Identify which cell holds the provided text, then report its (x, y) central coordinate. 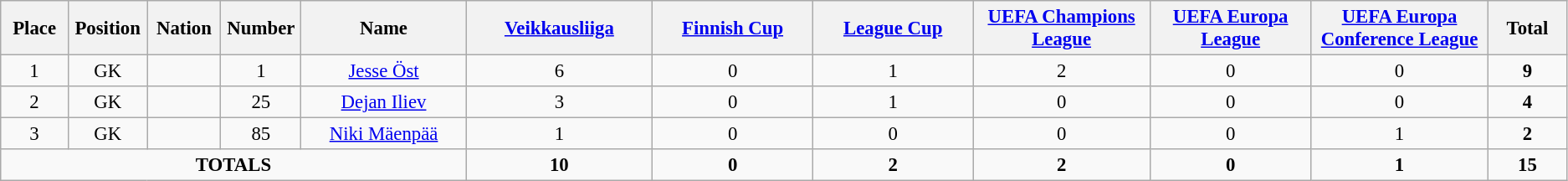
Total (1527, 28)
UEFA Champions League (1062, 28)
Nation (184, 28)
Position (107, 28)
10 (559, 165)
UEFA Europa League (1231, 28)
TOTALS (234, 165)
UEFA Europa Conference League (1400, 28)
6 (559, 71)
Name (383, 28)
Veikkausliiga (559, 28)
85 (261, 134)
25 (261, 102)
9 (1527, 71)
League Cup (894, 28)
Finnish Cup (732, 28)
Place (35, 28)
Niki Mäenpää (383, 134)
Number (261, 28)
Jesse Öst (383, 71)
Dejan Iliev (383, 102)
15 (1527, 165)
4 (1527, 102)
